Output the [x, y] coordinate of the center of the cell containing the given text.  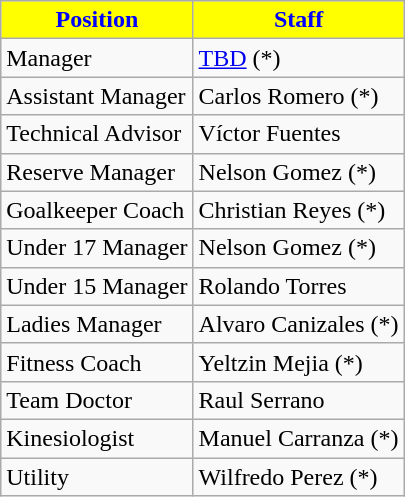
Raul Serrano [298, 400]
Assistant Manager [97, 96]
Víctor Fuentes [298, 134]
Yeltzin Mejia (*) [298, 362]
Ladies Manager [97, 324]
Position [97, 20]
Reserve Manager [97, 172]
Staff [298, 20]
Manager [97, 58]
Team Doctor [97, 400]
Manuel Carranza (*) [298, 438]
Under 17 Manager [97, 248]
Alvaro Canizales (*) [298, 324]
Technical Advisor [97, 134]
Utility [97, 477]
Christian Reyes (*) [298, 210]
TBD (*) [298, 58]
Wilfredo Perez (*) [298, 477]
Goalkeeper Coach [97, 210]
Fitness Coach [97, 362]
Kinesiologist [97, 438]
Under 15 Manager [97, 286]
Rolando Torres [298, 286]
Carlos Romero (*) [298, 96]
